Search for the cell housing the specified text and yield its [x, y] center coordinate. 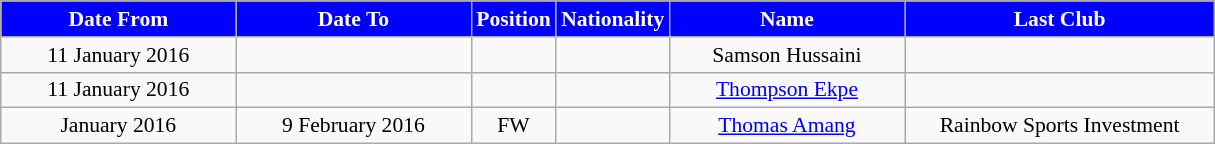
9 February 2016 [354, 126]
Rainbow Sports Investment [1060, 126]
Date To [354, 19]
FW [514, 126]
Date From [118, 19]
Name [786, 19]
January 2016 [118, 126]
Thompson Ekpe [786, 90]
Nationality [612, 19]
Samson Hussaini [786, 55]
Thomas Amang [786, 126]
Position [514, 19]
Last Club [1060, 19]
